Provide the [x, y] coordinate of the cell's center where the given text is located.  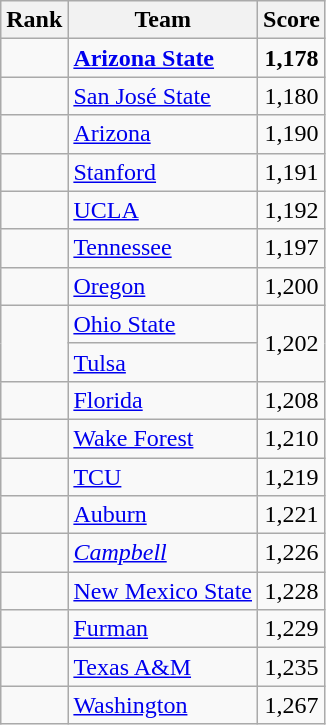
Florida [163, 400]
1,178 [292, 58]
San José State [163, 96]
1,192 [292, 210]
1,208 [292, 400]
Furman [163, 629]
1,191 [292, 172]
1,202 [292, 343]
Tennessee [163, 248]
1,221 [292, 515]
1,267 [292, 705]
1,210 [292, 438]
UCLA [163, 210]
Auburn [163, 515]
1,219 [292, 477]
Arizona [163, 134]
1,228 [292, 591]
TCU [163, 477]
Stanford [163, 172]
1,190 [292, 134]
1,226 [292, 553]
Arizona State [163, 58]
1,197 [292, 248]
Wake Forest [163, 438]
Ohio State [163, 324]
Oregon [163, 286]
1,180 [292, 96]
Campbell [163, 553]
Score [292, 20]
Texas A&M [163, 667]
Washington [163, 705]
Rank [34, 20]
Team [163, 20]
1,200 [292, 286]
New Mexico State [163, 591]
1,235 [292, 667]
1,229 [292, 629]
Tulsa [163, 362]
